For the text-containing cell, return its midpoint in (X, Y) coordinate format. 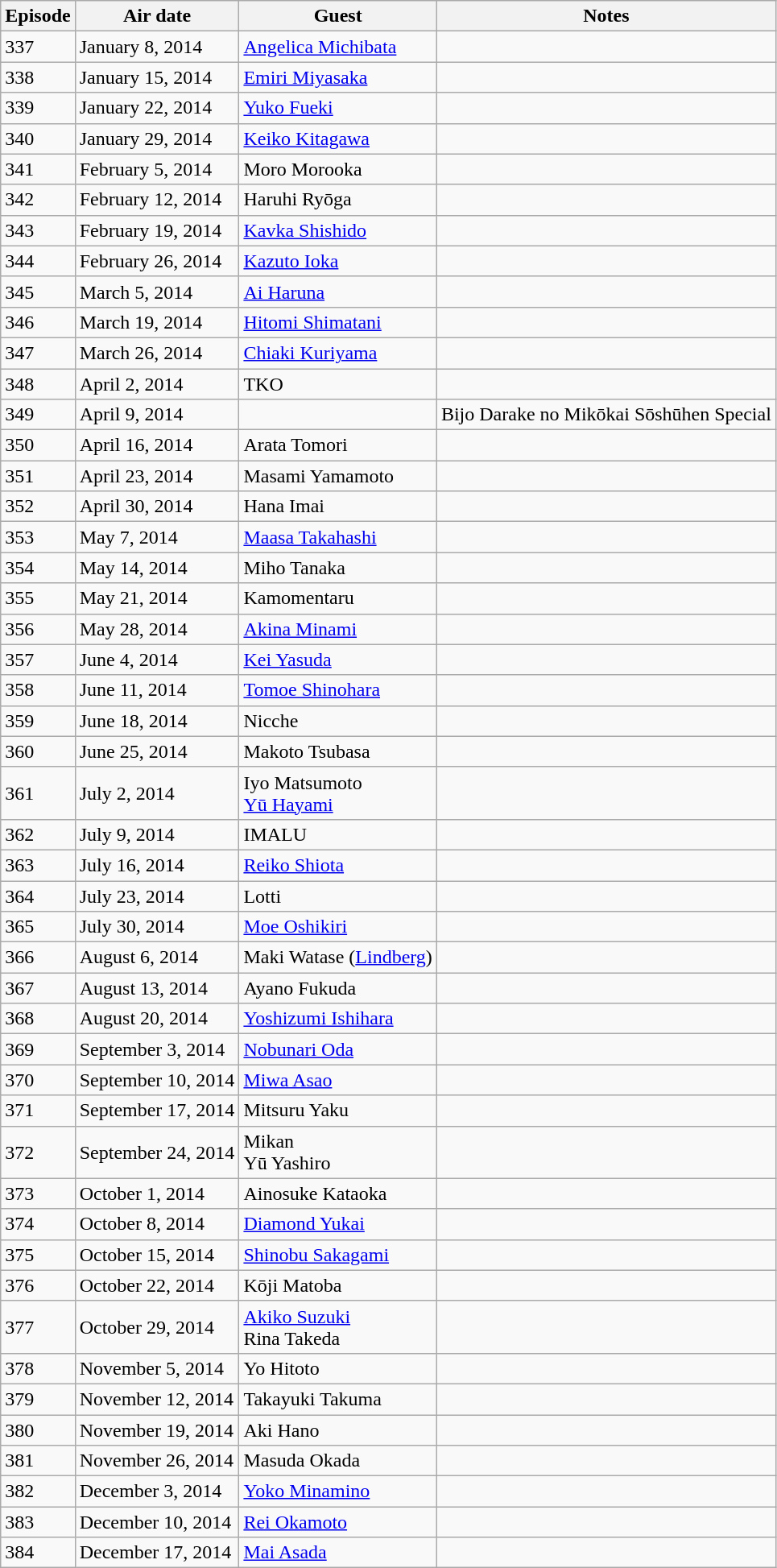
365 (38, 927)
353 (38, 537)
373 (38, 1194)
Haruhi Ryōga (338, 200)
November 12, 2014 (157, 1399)
Ai Haruna (338, 292)
340 (38, 139)
345 (38, 292)
Tomoe Shinohara (338, 690)
July 2, 2014 (157, 792)
Ayano Fukuda (338, 988)
Kamomentaru (338, 598)
379 (38, 1399)
364 (38, 896)
Arata Tomori (338, 445)
372 (38, 1152)
384 (38, 1553)
Emiri Miyasaka (338, 77)
Masami Yamamoto (338, 476)
Lotti (338, 896)
TKO (338, 384)
December 17, 2014 (157, 1553)
Reiko Shiota (338, 865)
February 5, 2014 (157, 169)
Shinobu Sakagami (338, 1255)
October 29, 2014 (157, 1327)
May 7, 2014 (157, 537)
January 8, 2014 (157, 47)
378 (38, 1368)
Masuda Okada (338, 1461)
Hana Imai (338, 507)
Miwa Asao (338, 1080)
October 8, 2014 (157, 1224)
346 (38, 322)
363 (38, 865)
Aki Hano (338, 1429)
Bijo Darake no Mikōkai Sōshūhen Special (605, 415)
369 (38, 1049)
359 (38, 721)
Yoko Minamino (338, 1491)
July 16, 2014 (157, 865)
July 30, 2014 (157, 927)
April 9, 2014 (157, 415)
380 (38, 1429)
July 23, 2014 (157, 896)
370 (38, 1080)
348 (38, 384)
January 15, 2014 (157, 77)
Keiko Kitagawa (338, 139)
February 26, 2014 (157, 261)
March 19, 2014 (157, 322)
October 22, 2014 (157, 1285)
362 (38, 834)
350 (38, 445)
Takayuki Takuma (338, 1399)
371 (38, 1111)
349 (38, 415)
341 (38, 169)
October 15, 2014 (157, 1255)
Yuko Fueki (338, 108)
Notes (605, 16)
April 23, 2014 (157, 476)
377 (38, 1327)
June 18, 2014 (157, 721)
July 9, 2014 (157, 834)
Moro Morooka (338, 169)
Chiaki Kuriyama (338, 353)
April 30, 2014 (157, 507)
December 3, 2014 (157, 1491)
354 (38, 568)
June 25, 2014 (157, 751)
Akiko SuzukiRina Takeda (338, 1327)
Mitsuru Yaku (338, 1111)
381 (38, 1461)
358 (38, 690)
Kavka Shishido (338, 230)
November 5, 2014 (157, 1368)
356 (38, 629)
October 1, 2014 (157, 1194)
August 13, 2014 (157, 988)
Air date (157, 16)
August 20, 2014 (157, 1019)
Miho Tanaka (338, 568)
May 28, 2014 (157, 629)
April 2, 2014 (157, 384)
September 17, 2014 (157, 1111)
Hitomi Shimatani (338, 322)
January 29, 2014 (157, 139)
September 24, 2014 (157, 1152)
Angelica Michibata (338, 47)
Diamond Yukai (338, 1224)
351 (38, 476)
Moe Oshikiri (338, 927)
April 16, 2014 (157, 445)
344 (38, 261)
Akina Minami (338, 629)
November 26, 2014 (157, 1461)
June 4, 2014 (157, 660)
IMALU (338, 834)
March 5, 2014 (157, 292)
382 (38, 1491)
383 (38, 1522)
May 21, 2014 (157, 598)
352 (38, 507)
September 3, 2014 (157, 1049)
May 14, 2014 (157, 568)
Maasa Takahashi (338, 537)
360 (38, 751)
343 (38, 230)
347 (38, 353)
February 12, 2014 (157, 200)
338 (38, 77)
August 6, 2014 (157, 958)
339 (38, 108)
Nicche (338, 721)
361 (38, 792)
MikanYū Yashiro (338, 1152)
376 (38, 1285)
Episode (38, 16)
Kazuto Ioka (338, 261)
Kei Yasuda (338, 660)
Rei Okamoto (338, 1522)
Guest (338, 16)
Nobunari Oda (338, 1049)
375 (38, 1255)
February 19, 2014 (157, 230)
Kōji Matoba (338, 1285)
June 11, 2014 (157, 690)
January 22, 2014 (157, 108)
368 (38, 1019)
355 (38, 598)
367 (38, 988)
357 (38, 660)
November 19, 2014 (157, 1429)
March 26, 2014 (157, 353)
Iyo MatsumotoYū Hayami (338, 792)
374 (38, 1224)
December 10, 2014 (157, 1522)
342 (38, 200)
Maki Watase (Lindberg) (338, 958)
Ainosuke Kataoka (338, 1194)
337 (38, 47)
Yo Hitoto (338, 1368)
Mai Asada (338, 1553)
366 (38, 958)
Makoto Tsubasa (338, 751)
Yoshizumi Ishihara (338, 1019)
September 10, 2014 (157, 1080)
